Detect which cell encompasses the target text, then output its [x, y] center coordinate. 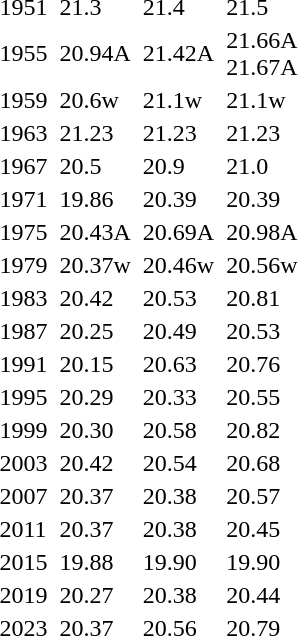
19.88 [95, 562]
19.86 [95, 199]
20.39 [178, 199]
20.30 [95, 430]
20.33 [178, 397]
20.5 [95, 166]
20.49 [178, 331]
20.54 [178, 463]
21.1w [178, 100]
20.53 [178, 298]
20.69A [178, 232]
20.25 [95, 331]
20.37w [95, 265]
20.43A [95, 232]
20.94A [95, 54]
20.63 [178, 364]
21.42A [178, 54]
20.6w [95, 100]
20.15 [95, 364]
20.29 [95, 397]
20.9 [178, 166]
20.27 [95, 595]
20.58 [178, 430]
19.90 [178, 562]
20.46w [178, 265]
